Return the [x, y] coordinate for the center point of the cell that contains the specified text.  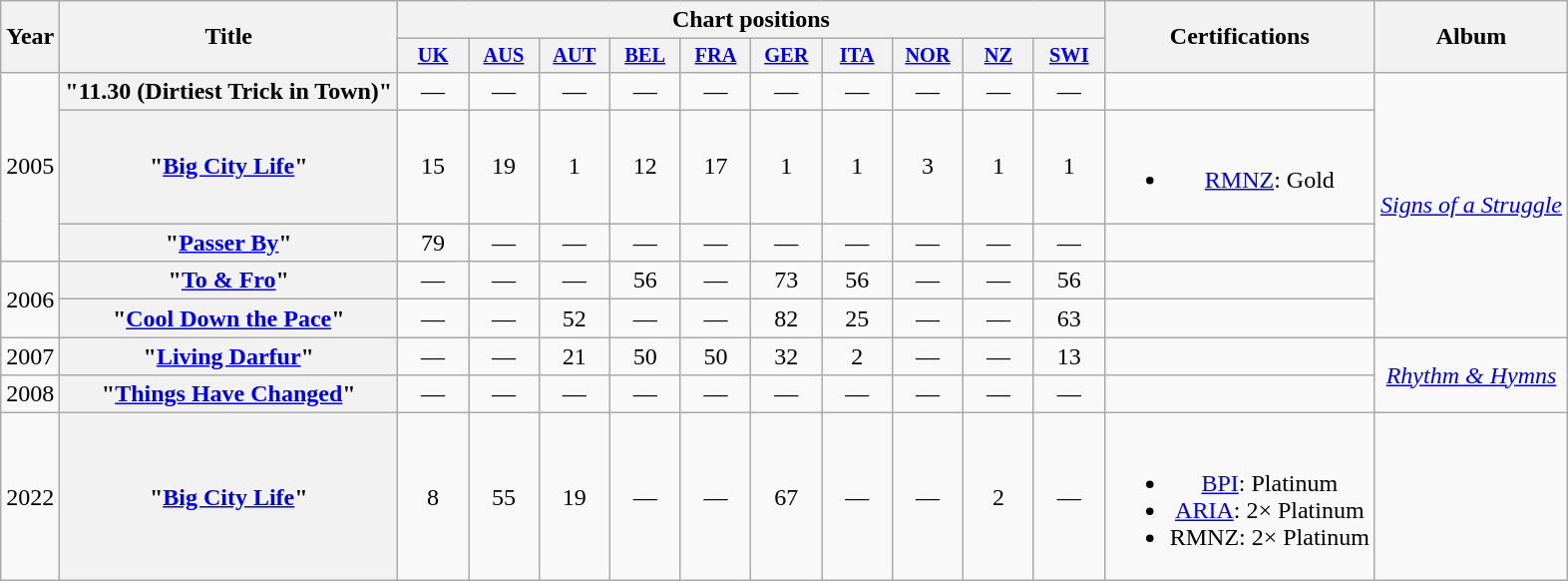
8 [433, 497]
Album [1470, 37]
Signs of a Struggle [1470, 204]
2005 [30, 166]
12 [644, 168]
67 [786, 497]
FRA [716, 56]
52 [575, 318]
"11.30 (Dirtiest Trick in Town)" [229, 91]
73 [786, 281]
2006 [30, 299]
SWI [1069, 56]
NZ [997, 56]
ITA [858, 56]
"To & Fro" [229, 281]
AUT [575, 56]
"Things Have Changed" [229, 394]
63 [1069, 318]
17 [716, 168]
BPI: PlatinumARIA: 2× PlatinumRMNZ: 2× Platinum [1239, 497]
"Passer By" [229, 243]
55 [505, 497]
15 [433, 168]
RMNZ: Gold [1239, 168]
32 [786, 356]
Title [229, 37]
79 [433, 243]
"Living Darfur" [229, 356]
Certifications [1239, 37]
UK [433, 56]
3 [928, 168]
AUS [505, 56]
21 [575, 356]
2007 [30, 356]
"Cool Down the Pace" [229, 318]
NOR [928, 56]
2008 [30, 394]
GER [786, 56]
Year [30, 37]
2022 [30, 497]
82 [786, 318]
13 [1069, 356]
Chart positions [752, 20]
Rhythm & Hymns [1470, 375]
BEL [644, 56]
25 [858, 318]
